Return (X, Y) of the center of cell containing provided text 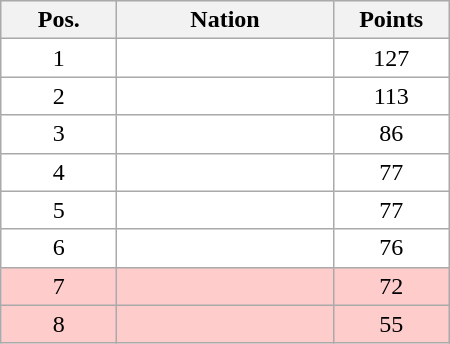
72 (391, 286)
Points (391, 20)
Pos. (59, 20)
5 (59, 210)
55 (391, 324)
113 (391, 96)
1 (59, 58)
2 (59, 96)
4 (59, 172)
127 (391, 58)
6 (59, 248)
Nation (225, 20)
86 (391, 134)
8 (59, 324)
7 (59, 286)
76 (391, 248)
3 (59, 134)
